Extract the (x, y) coordinate from the center of the cell holding the provided text.  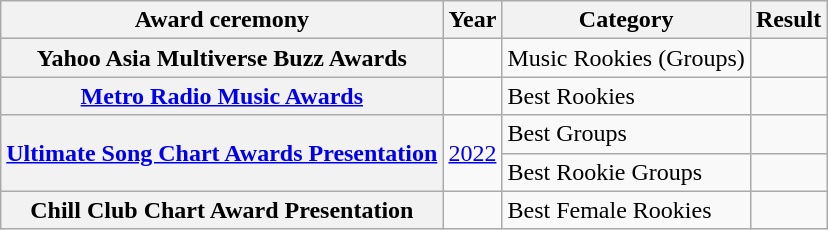
Year (472, 20)
Best Groups (626, 134)
Yahoo Asia Multiverse Buzz Awards (222, 58)
Category (626, 20)
2022 (472, 153)
Result (788, 20)
Chill Club Chart Award Presentation (222, 210)
Award ceremony (222, 20)
Best Rookies (626, 96)
Music Rookies (Groups) (626, 58)
Best Female Rookies (626, 210)
Ultimate Song Chart Awards Presentation (222, 153)
Best Rookie Groups (626, 172)
Metro Radio Music Awards (222, 96)
